Provide the (X, Y) coordinate of the cell's center where the given text is located.  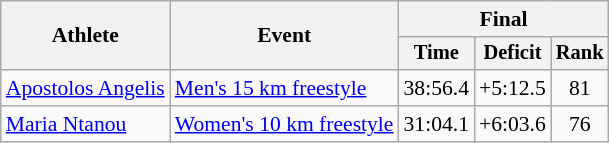
Event (284, 36)
Athlete (86, 36)
Maria Ntanou (86, 124)
Women's 10 km freestyle (284, 124)
Men's 15 km freestyle (284, 88)
38:56.4 (436, 88)
81 (580, 88)
Final (504, 19)
Rank (580, 54)
76 (580, 124)
Apostolos Angelis (86, 88)
Time (436, 54)
+6:03.6 (512, 124)
+5:12.5 (512, 88)
31:04.1 (436, 124)
Deficit (512, 54)
